For the text-containing cell, return its midpoint in (X, Y) coordinate format. 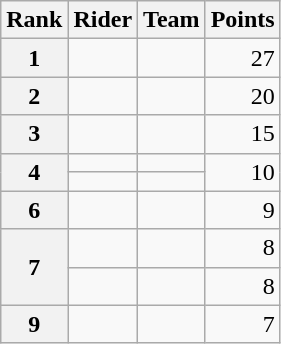
10 (242, 172)
3 (34, 134)
6 (34, 210)
4 (34, 172)
20 (242, 96)
Points (242, 20)
27 (242, 58)
1 (34, 58)
Rider (103, 20)
2 (34, 96)
Team (172, 20)
15 (242, 134)
Rank (34, 20)
